Determine the (x, y) coordinate at the center of the cell enclosing the given text.  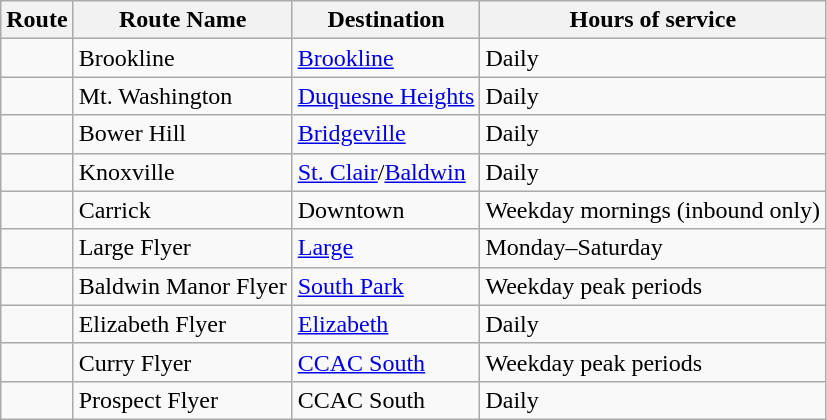
Route Name (182, 20)
Monday–Saturday (653, 248)
Bower Hill (182, 134)
Hours of service (653, 20)
Knoxville (182, 172)
Downtown (386, 210)
Carrick (182, 210)
Prospect Flyer (182, 400)
Baldwin Manor Flyer (182, 286)
St. Clair/Baldwin (386, 172)
Large (386, 248)
South Park (386, 286)
Mt. Washington (182, 96)
Large Flyer (182, 248)
Duquesne Heights (386, 96)
Bridgeville (386, 134)
Weekday mornings (inbound only) (653, 210)
Curry Flyer (182, 362)
Route (37, 20)
Elizabeth (386, 324)
Destination (386, 20)
Elizabeth Flyer (182, 324)
